For the text-containing cell, return its midpoint in (x, y) coordinate format. 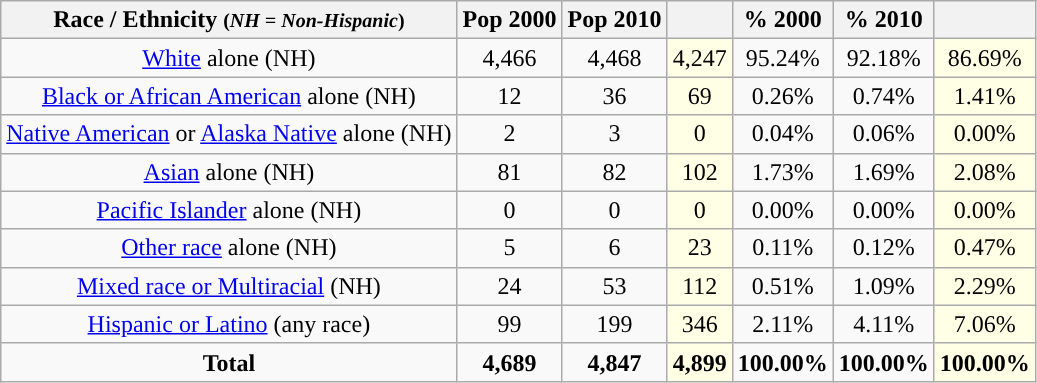
Pop 2010 (614, 20)
112 (700, 286)
82 (614, 172)
4,466 (510, 58)
1.69% (884, 172)
Pacific Islander alone (NH) (229, 210)
2.08% (984, 172)
Asian alone (NH) (229, 172)
0.04% (782, 134)
2 (510, 134)
0.12% (884, 248)
Black or African American alone (NH) (229, 96)
Pop 2000 (510, 20)
36 (614, 96)
1.41% (984, 96)
53 (614, 286)
1.73% (782, 172)
81 (510, 172)
3 (614, 134)
346 (700, 324)
86.69% (984, 58)
0.51% (782, 286)
0.74% (884, 96)
12 (510, 96)
2.11% (782, 324)
% 2000 (782, 20)
Native American or Alaska Native alone (NH) (229, 134)
% 2010 (884, 20)
7.06% (984, 324)
23 (700, 248)
0.47% (984, 248)
0.06% (884, 134)
Other race alone (NH) (229, 248)
Mixed race or Multiracial (NH) (229, 286)
Race / Ethnicity (NH = Non-Hispanic) (229, 20)
0.26% (782, 96)
92.18% (884, 58)
4,689 (510, 362)
1.09% (884, 286)
4,247 (700, 58)
Hispanic or Latino (any race) (229, 324)
4,899 (700, 362)
4.11% (884, 324)
102 (700, 172)
4,468 (614, 58)
0.11% (782, 248)
2.29% (984, 286)
69 (700, 96)
99 (510, 324)
Total (229, 362)
5 (510, 248)
199 (614, 324)
24 (510, 286)
White alone (NH) (229, 58)
6 (614, 248)
95.24% (782, 58)
4,847 (614, 362)
